From the cell containing the given text, extract its center point as (X, Y) coordinate. 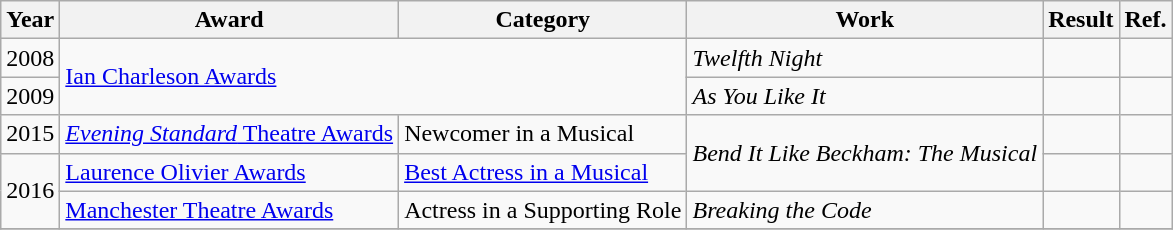
As You Like It (865, 96)
Manchester Theatre Awards (230, 210)
Evening Standard Theatre Awards (230, 134)
Breaking the Code (865, 210)
2016 (30, 191)
Twelfth Night (865, 58)
Award (230, 20)
Work (865, 20)
Year (30, 20)
2009 (30, 96)
Newcomer in a Musical (543, 134)
Ian Charleson Awards (374, 77)
Bend It Like Beckham: The Musical (865, 153)
Category (543, 20)
2015 (30, 134)
Best Actress in a Musical (543, 172)
Ref. (1146, 20)
Result (1081, 20)
Laurence Olivier Awards (230, 172)
Actress in a Supporting Role (543, 210)
2008 (30, 58)
